Determine the [X, Y] coordinate at the center of the cell enclosing the given text.  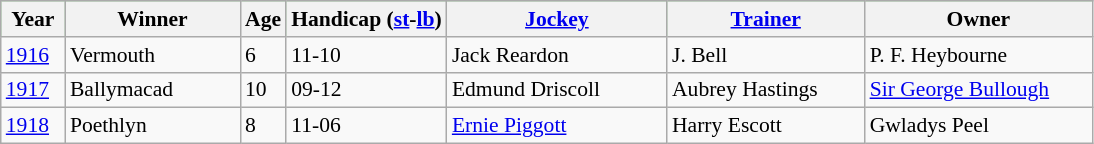
Harry Escott [766, 126]
Age [263, 19]
Owner [979, 19]
Poethlyn [152, 126]
Jockey [557, 19]
Vermouth [152, 55]
8 [263, 126]
Edmund Driscoll [557, 90]
11-06 [366, 126]
Year [33, 19]
P. F. Heybourne [979, 55]
Winner [152, 19]
1918 [33, 126]
Handicap (st-lb) [366, 19]
Jack Reardon [557, 55]
1916 [33, 55]
Gwladys Peel [979, 126]
Ernie Piggott [557, 126]
J. Bell [766, 55]
6 [263, 55]
Sir George Bullough [979, 90]
1917 [33, 90]
Trainer [766, 19]
10 [263, 90]
11-10 [366, 55]
Ballymacad [152, 90]
Aubrey Hastings [766, 90]
09-12 [366, 90]
